Search for the cell housing the specified text and yield its (X, Y) center coordinate. 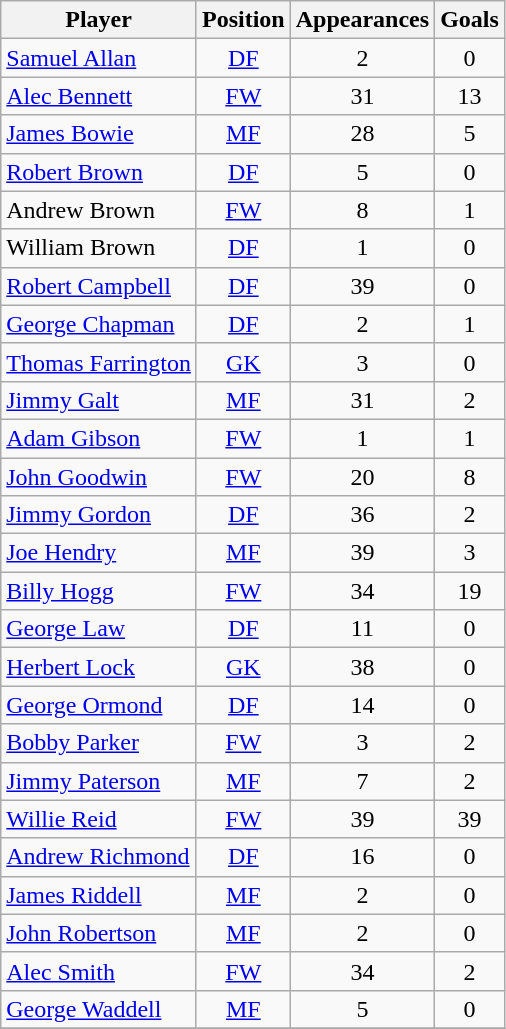
Jimmy Galt (99, 400)
Alec Bennett (99, 96)
11 (362, 629)
Samuel Allan (99, 58)
Appearances (362, 20)
Goals (470, 20)
John Goodwin (99, 477)
36 (362, 515)
Position (243, 20)
Bobby Parker (99, 743)
13 (470, 96)
George Ormond (99, 705)
Alec Smith (99, 971)
George Law (99, 629)
28 (362, 134)
38 (362, 667)
14 (362, 705)
Robert Brown (99, 172)
7 (362, 781)
Jimmy Paterson (99, 781)
Andrew Brown (99, 210)
James Bowie (99, 134)
James Riddell (99, 895)
19 (470, 591)
William Brown (99, 248)
20 (362, 477)
Jimmy Gordon (99, 515)
Herbert Lock (99, 667)
Joe Hendry (99, 553)
Player (99, 20)
Thomas Farrington (99, 362)
George Chapman (99, 324)
Billy Hogg (99, 591)
Willie Reid (99, 819)
John Robertson (99, 933)
Robert Campbell (99, 286)
Andrew Richmond (99, 857)
Adam Gibson (99, 438)
George Waddell (99, 1009)
16 (362, 857)
